Provide the (X, Y) coordinate of the cell's center where the given text is located.  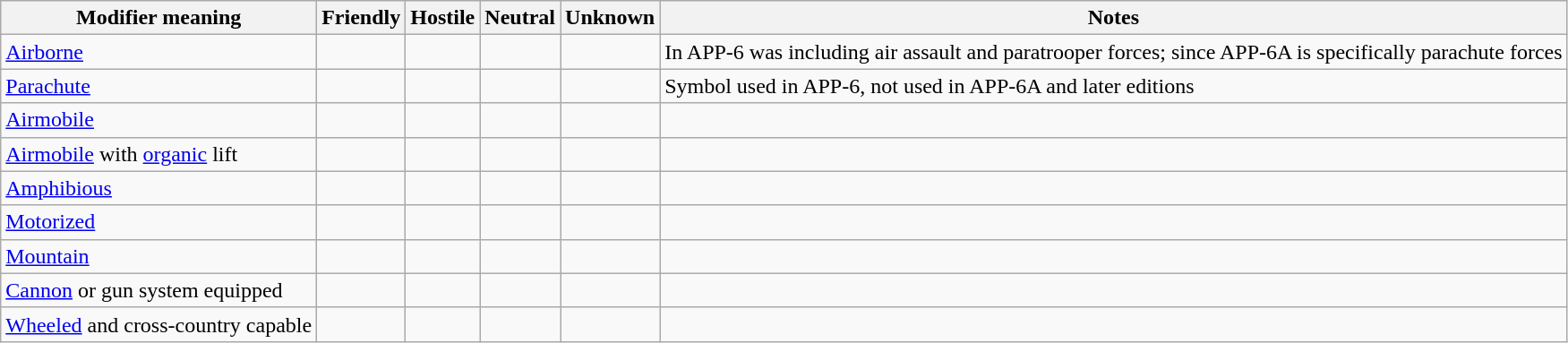
Notes (1114, 18)
Parachute (159, 86)
Modifier meaning (159, 18)
Airborne (159, 52)
Mountain (159, 256)
Symbol used in APP-6, not used in APP-6A and later editions (1114, 86)
Motorized (159, 222)
Neutral (520, 18)
Hostile (442, 18)
Unknown (611, 18)
Amphibious (159, 188)
Friendly (362, 18)
Cannon or gun system equipped (159, 290)
Wheeled and cross-country capable (159, 324)
Airmobile (159, 120)
Airmobile with organic lift (159, 154)
In APP-6 was including air assault and paratrooper forces; since APP-6A is specifically parachute forces (1114, 52)
